Provide the (x, y) coordinate of the cell's center where the given text is located.  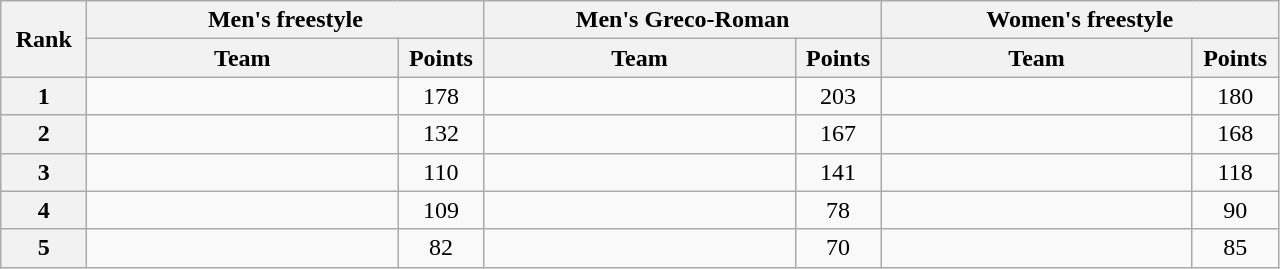
168 (1235, 134)
109 (441, 210)
85 (1235, 248)
3 (44, 172)
90 (1235, 210)
Men's Greco-Roman (682, 20)
78 (838, 210)
132 (441, 134)
110 (441, 172)
118 (1235, 172)
203 (838, 96)
180 (1235, 96)
1 (44, 96)
141 (838, 172)
Men's freestyle (286, 20)
Women's freestyle (1080, 20)
178 (441, 96)
4 (44, 210)
2 (44, 134)
Rank (44, 39)
167 (838, 134)
70 (838, 248)
82 (441, 248)
5 (44, 248)
